From the cell containing the given text, extract its center point as [x, y] coordinate. 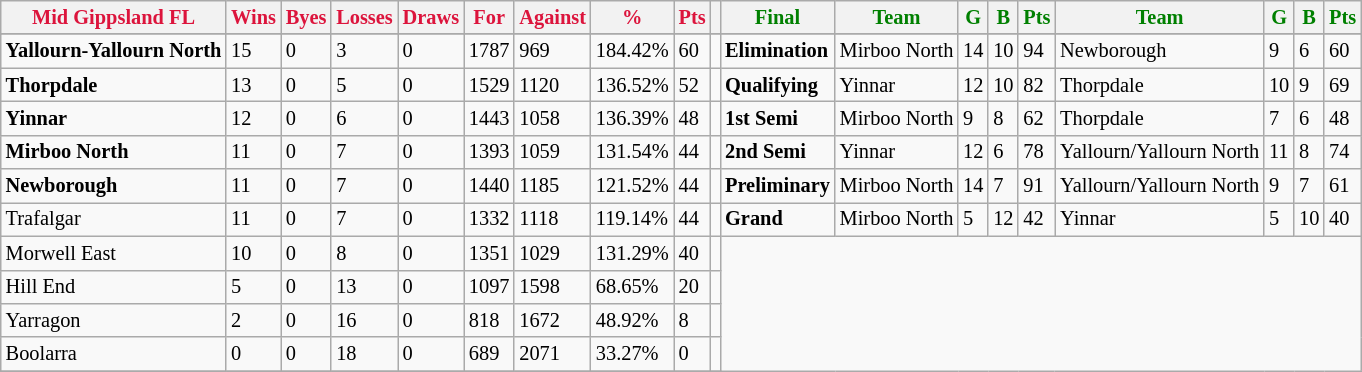
Draws [431, 17]
1029 [552, 253]
184.42% [632, 51]
1440 [489, 186]
1097 [489, 287]
136.39% [632, 118]
1185 [552, 186]
Wins [254, 17]
689 [489, 354]
Byes [306, 17]
1351 [489, 253]
Yarragon [114, 320]
1118 [552, 219]
969 [552, 51]
62 [1036, 118]
818 [489, 320]
Qualifying [778, 85]
69 [1342, 85]
121.52% [632, 186]
Mid Gippsland FL [114, 17]
131.29% [632, 253]
% [632, 17]
Against [552, 17]
Morwell East [114, 253]
68.65% [632, 287]
20 [692, 287]
61 [1342, 186]
2nd Semi [778, 152]
1598 [552, 287]
Elimination [778, 51]
Hill End [114, 287]
1393 [489, 152]
For [489, 17]
136.52% [632, 85]
1672 [552, 320]
Boolarra [114, 354]
119.14% [632, 219]
Yallourn-Yallourn North [114, 51]
91 [1036, 186]
16 [364, 320]
52 [692, 85]
1120 [552, 85]
1529 [489, 85]
48.92% [632, 320]
42 [1036, 219]
Grand [778, 219]
Losses [364, 17]
3 [364, 51]
1787 [489, 51]
82 [1036, 85]
Preliminary [778, 186]
18 [364, 354]
1st Semi [778, 118]
1332 [489, 219]
2071 [552, 354]
Final [778, 17]
1443 [489, 118]
1058 [552, 118]
131.54% [632, 152]
Trafalgar [114, 219]
15 [254, 51]
74 [1342, 152]
1059 [552, 152]
33.27% [632, 354]
2 [254, 320]
78 [1036, 152]
94 [1036, 51]
